Search for the cell housing the specified text and yield its [x, y] center coordinate. 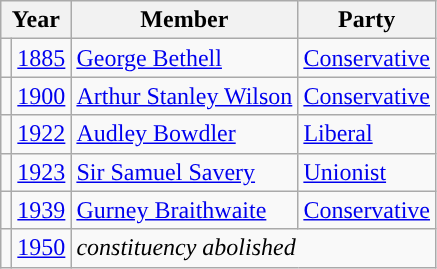
Arthur Stanley Wilson [184, 96]
Year [36, 20]
Audley Bowdler [184, 134]
1885 [42, 58]
1950 [42, 248]
Unionist [367, 172]
Party [367, 20]
1922 [42, 134]
Gurney Braithwaite [184, 210]
Member [184, 20]
1939 [42, 210]
1900 [42, 96]
George Bethell [184, 58]
1923 [42, 172]
Liberal [367, 134]
constituency abolished [254, 248]
Sir Samuel Savery [184, 172]
